Capture the cell that displays the provided text and extract its (X, Y) central coordinate. 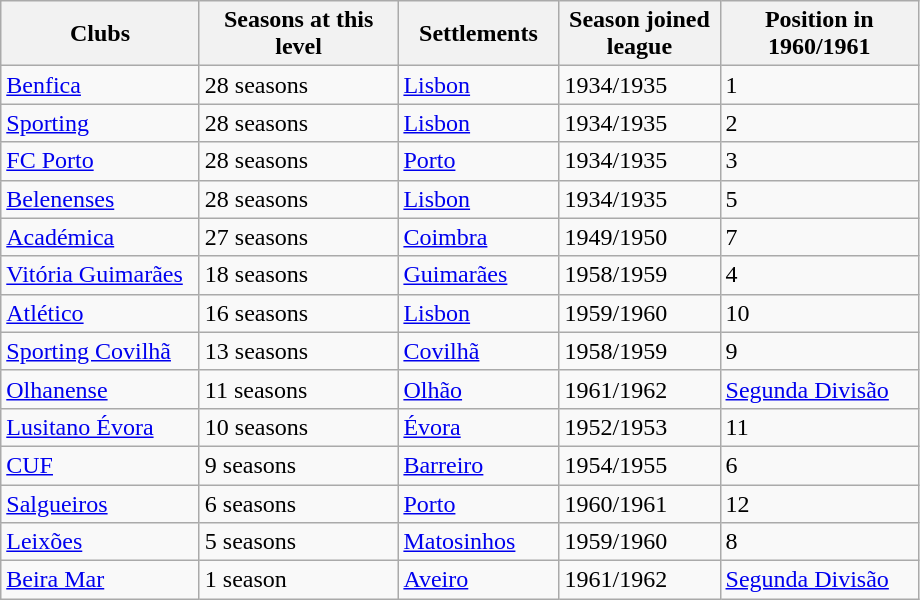
12 (820, 503)
Sporting Covilhã (100, 351)
Guimarães (478, 275)
FC Porto (100, 161)
1 season (298, 580)
27 seasons (298, 237)
3 (820, 161)
18 seasons (298, 275)
1954/1955 (640, 465)
Olhão (478, 389)
11 seasons (298, 389)
10 (820, 313)
Settlements (478, 34)
8 (820, 542)
Aveiro (478, 580)
10 seasons (298, 427)
1949/1950 (640, 237)
Vitória Guimarães (100, 275)
Sporting (100, 123)
5 seasons (298, 542)
Évora (478, 427)
Season joined league (640, 34)
Salgueiros (100, 503)
Clubs (100, 34)
Seasons at this level (298, 34)
Covilhã (478, 351)
6 (820, 465)
Atlético (100, 313)
Position in 1960/1961 (820, 34)
Barreiro (478, 465)
1952/1953 (640, 427)
Leixões (100, 542)
16 seasons (298, 313)
4 (820, 275)
CUF (100, 465)
11 (820, 427)
Lusitano Évora (100, 427)
1960/1961 (640, 503)
Matosinhos (478, 542)
5 (820, 199)
Académica (100, 237)
9 seasons (298, 465)
9 (820, 351)
7 (820, 237)
Beira Mar (100, 580)
Olhanense (100, 389)
2 (820, 123)
13 seasons (298, 351)
Coimbra (478, 237)
Benfica (100, 85)
Belenenses (100, 199)
6 seasons (298, 503)
1 (820, 85)
